Extract the [x, y] coordinate from the center of the cell holding the provided text.  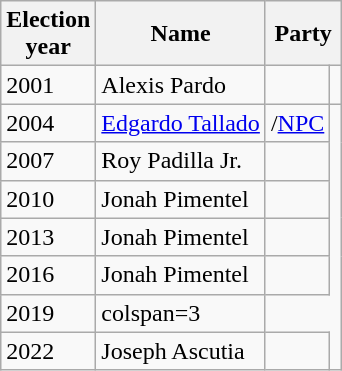
2007 [48, 161]
Name [181, 34]
colspan=3 [181, 313]
2013 [48, 237]
Party [302, 34]
2019 [48, 313]
Edgardo Tallado [181, 123]
2010 [48, 199]
2001 [48, 85]
/NPC [297, 123]
Electionyear [48, 34]
2004 [48, 123]
2022 [48, 351]
Roy Padilla Jr. [181, 161]
Alexis Pardo [181, 85]
Joseph Ascutia [181, 351]
2016 [48, 275]
